Return the (x, y) coordinate for the center point of the cell that contains the specified text.  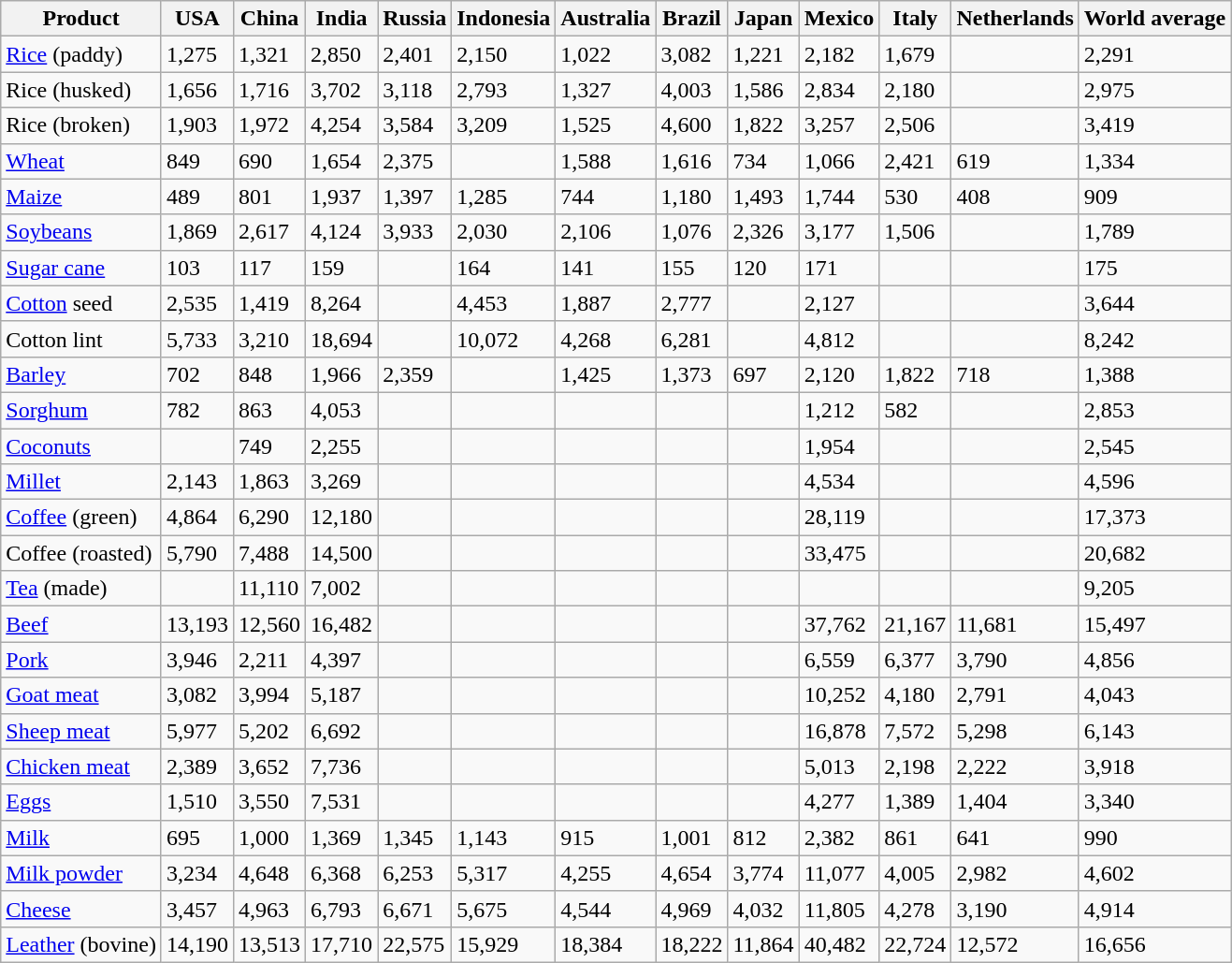
2,198 (915, 766)
4,596 (1154, 482)
6,290 (269, 518)
1,506 (915, 232)
7,488 (269, 553)
915 (606, 838)
8,264 (342, 303)
718 (1015, 374)
11,805 (839, 909)
12,560 (269, 624)
6,377 (915, 660)
1,972 (269, 125)
863 (269, 410)
1,212 (839, 410)
861 (915, 838)
3,340 (1154, 802)
2,421 (915, 161)
28,119 (839, 518)
159 (342, 268)
3,790 (1015, 660)
6,281 (692, 339)
4,534 (839, 482)
141 (606, 268)
690 (269, 161)
22,575 (415, 944)
4,005 (915, 873)
15,929 (503, 944)
4,654 (692, 873)
3,644 (1154, 303)
22,724 (915, 944)
2,030 (503, 232)
4,969 (692, 909)
4,255 (606, 873)
849 (196, 161)
9,205 (1154, 589)
1,327 (606, 90)
4,277 (839, 802)
619 (1015, 161)
744 (606, 197)
Goat meat (81, 695)
6,143 (1154, 731)
1,937 (342, 197)
1,744 (839, 197)
Maize (81, 197)
21,167 (915, 624)
120 (763, 268)
Brazil (692, 19)
4,043 (1154, 695)
7,736 (342, 766)
5,187 (342, 695)
2,222 (1015, 766)
1,425 (606, 374)
4,453 (503, 303)
Wheat (81, 161)
1,369 (342, 838)
3,118 (415, 90)
Cotton lint (81, 339)
2,793 (503, 90)
164 (503, 268)
18,384 (606, 944)
812 (763, 838)
2,982 (1015, 873)
17,710 (342, 944)
2,359 (415, 374)
702 (196, 374)
12,180 (342, 518)
582 (915, 410)
2,326 (763, 232)
2,180 (915, 90)
2,850 (342, 54)
4,032 (763, 909)
2,853 (1154, 410)
2,127 (839, 303)
1,616 (692, 161)
Cheese (81, 909)
4,914 (1154, 909)
3,209 (503, 125)
2,617 (269, 232)
1,221 (763, 54)
3,177 (839, 232)
1,588 (606, 161)
801 (269, 197)
641 (1015, 838)
Sorghum (81, 410)
Pork (81, 660)
16,482 (342, 624)
Chicken meat (81, 766)
2,791 (1015, 695)
Indonesia (503, 19)
3,946 (196, 660)
4,648 (269, 873)
3,269 (342, 482)
11,864 (763, 944)
Sugar cane (81, 268)
3,550 (269, 802)
18,222 (692, 944)
3,652 (269, 766)
1,586 (763, 90)
Millet (81, 482)
2,211 (269, 660)
4,278 (915, 909)
1,066 (839, 161)
1,887 (606, 303)
909 (1154, 197)
4,180 (915, 695)
Milk powder (81, 873)
1,903 (196, 125)
5,790 (196, 553)
1,493 (763, 197)
3,994 (269, 695)
4,544 (606, 909)
734 (763, 161)
2,143 (196, 482)
2,389 (196, 766)
4,602 (1154, 873)
1,654 (342, 161)
Barley (81, 374)
1,869 (196, 232)
33,475 (839, 553)
1,334 (1154, 161)
Rice (broken) (81, 125)
2,834 (839, 90)
1,285 (503, 197)
4,053 (342, 410)
4,397 (342, 660)
15,497 (1154, 624)
16,878 (839, 731)
2,545 (1154, 446)
2,975 (1154, 90)
1,373 (692, 374)
4,812 (839, 339)
489 (196, 197)
1,863 (269, 482)
7,531 (342, 802)
5,202 (269, 731)
Cotton seed (81, 303)
4,254 (342, 125)
530 (915, 197)
1,789 (1154, 232)
4,003 (692, 90)
Russia (415, 19)
India (342, 19)
695 (196, 838)
Coconuts (81, 446)
Coffee (roasted) (81, 553)
18,694 (342, 339)
2,777 (692, 303)
7,002 (342, 589)
4,268 (606, 339)
1,275 (196, 54)
2,255 (342, 446)
7,572 (915, 731)
37,762 (839, 624)
2,106 (606, 232)
1,345 (415, 838)
3,918 (1154, 766)
14,500 (342, 553)
2,150 (503, 54)
Leather (bovine) (81, 944)
408 (1015, 197)
16,656 (1154, 944)
Mexico (839, 19)
1,954 (839, 446)
1,321 (269, 54)
Italy (915, 19)
5,675 (503, 909)
990 (1154, 838)
Soybeans (81, 232)
10,252 (839, 695)
1,656 (196, 90)
3,419 (1154, 125)
6,793 (342, 909)
155 (692, 268)
848 (269, 374)
5,013 (839, 766)
USA (196, 19)
3,190 (1015, 909)
20,682 (1154, 553)
2,401 (415, 54)
3,774 (763, 873)
2,506 (915, 125)
6,692 (342, 731)
Product (81, 19)
6,559 (839, 660)
1,000 (269, 838)
1,388 (1154, 374)
4,600 (692, 125)
China (269, 19)
Rice (paddy) (81, 54)
Tea (made) (81, 589)
Coffee (green) (81, 518)
5,317 (503, 873)
2,291 (1154, 54)
3,702 (342, 90)
40,482 (839, 944)
1,419 (269, 303)
17,373 (1154, 518)
4,124 (342, 232)
1,510 (196, 802)
1,397 (415, 197)
2,120 (839, 374)
3,933 (415, 232)
1,404 (1015, 802)
13,513 (269, 944)
World average (1154, 19)
1,143 (503, 838)
3,257 (839, 125)
6,253 (415, 873)
12,572 (1015, 944)
1,966 (342, 374)
1,022 (606, 54)
4,856 (1154, 660)
1,679 (915, 54)
5,298 (1015, 731)
4,864 (196, 518)
1,389 (915, 802)
Milk (81, 838)
2,535 (196, 303)
6,671 (415, 909)
1,180 (692, 197)
Netherlands (1015, 19)
8,242 (1154, 339)
171 (839, 268)
2,382 (839, 838)
14,190 (196, 944)
749 (269, 446)
1,076 (692, 232)
13,193 (196, 624)
5,733 (196, 339)
782 (196, 410)
Japan (763, 19)
103 (196, 268)
Beef (81, 624)
3,457 (196, 909)
1,525 (606, 125)
10,072 (503, 339)
Eggs (81, 802)
Rice (husked) (81, 90)
4,963 (269, 909)
3,584 (415, 125)
175 (1154, 268)
1,716 (269, 90)
117 (269, 268)
Sheep meat (81, 731)
697 (763, 374)
5,977 (196, 731)
11,077 (839, 873)
Australia (606, 19)
11,110 (269, 589)
6,368 (342, 873)
11,681 (1015, 624)
3,210 (269, 339)
3,234 (196, 873)
2,182 (839, 54)
2,375 (415, 161)
1,001 (692, 838)
